Capture the cell that displays the provided text and extract its (X, Y) central coordinate. 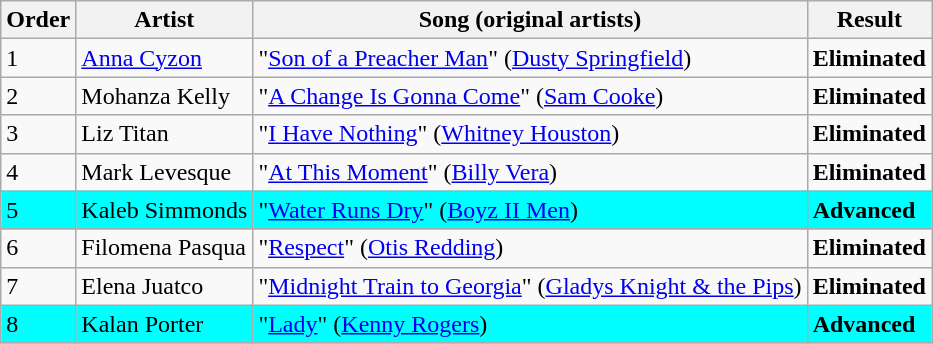
1 (38, 58)
Filomena Pasqua (164, 248)
"I Have Nothing" (Whitney Houston) (530, 134)
Result (869, 20)
8 (38, 324)
Kaleb Simmonds (164, 210)
"Respect" (Otis Redding) (530, 248)
Order (38, 20)
2 (38, 96)
4 (38, 172)
7 (38, 286)
6 (38, 248)
Artist (164, 20)
Kalan Porter (164, 324)
5 (38, 210)
Mohanza Kelly (164, 96)
Liz Titan (164, 134)
Elena Juatco (164, 286)
"Midnight Train to Georgia" (Gladys Knight & the Pips) (530, 286)
"A Change Is Gonna Come" (Sam Cooke) (530, 96)
"Lady" (Kenny Rogers) (530, 324)
3 (38, 134)
Song (original artists) (530, 20)
"Water Runs Dry" (Boyz II Men) (530, 210)
"At This Moment" (Billy Vera) (530, 172)
Anna Cyzon (164, 58)
"Son of a Preacher Man" (Dusty Springfield) (530, 58)
Mark Levesque (164, 172)
